Search for the cell housing the specified text and yield its (x, y) center coordinate. 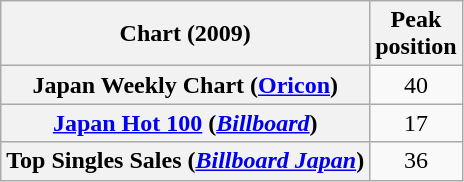
Chart (2009) (186, 34)
Peakposition (416, 34)
Japan Hot 100 (Billboard) (186, 123)
17 (416, 123)
Top Singles Sales (Billboard Japan) (186, 161)
36 (416, 161)
40 (416, 85)
Japan Weekly Chart (Oricon) (186, 85)
